Determine the (x, y) coordinate at the center of the cell enclosing the given text.  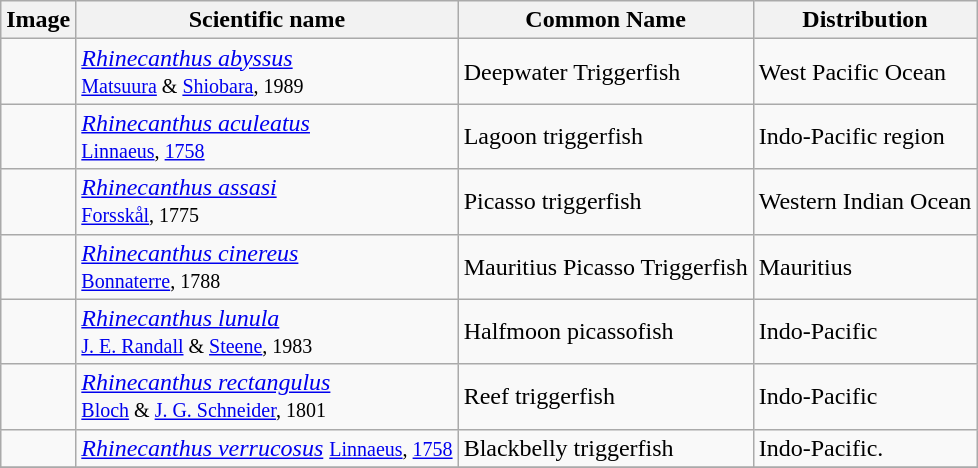
Image (38, 20)
Mauritius Picasso Triggerfish (606, 266)
Rhinecanthus assasiForsskål, 1775 (267, 202)
Rhinecanthus abyssusMatsuura & Shiobara, 1989 (267, 72)
Indo-Pacific region (865, 136)
Halfmoon picassofish (606, 332)
Common Name (606, 20)
Distribution (865, 20)
Rhinecanthus verrucosus Linnaeus, 1758 (267, 448)
Lagoon triggerfish (606, 136)
Mauritius (865, 266)
Rhinecanthus aculeatusLinnaeus, 1758 (267, 136)
Rhinecanthus rectangulusBloch & J. G. Schneider, 1801 (267, 396)
Rhinecanthus cinereusBonnaterre, 1788 (267, 266)
Blackbelly triggerfish (606, 448)
Picasso triggerfish (606, 202)
Indo-Pacific. (865, 448)
Scientific name (267, 20)
Reef triggerfish (606, 396)
Deepwater Triggerfish (606, 72)
West Pacific Ocean (865, 72)
Western Indian Ocean (865, 202)
Rhinecanthus lunulaJ. E. Randall & Steene, 1983 (267, 332)
